Scan for the cell matching the given text and deliver its [X, Y] coordinate at center. 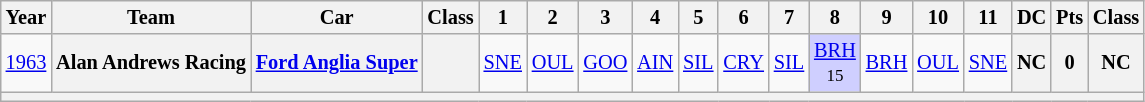
2 [553, 17]
Alan Andrews Racing [151, 63]
BRH [887, 63]
4 [655, 17]
GOO [605, 63]
DC [1032, 17]
3 [605, 17]
10 [938, 17]
BRH15 [835, 63]
8 [835, 17]
1963 [26, 63]
AIN [655, 63]
Pts [1070, 17]
7 [789, 17]
Year [26, 17]
CRY [743, 63]
Car [337, 17]
1 [503, 17]
9 [887, 17]
0 [1070, 63]
6 [743, 17]
Ford Anglia Super [337, 63]
5 [698, 17]
11 [988, 17]
Team [151, 17]
